Return the [X, Y] coordinate for the center point of the cell that contains the specified text.  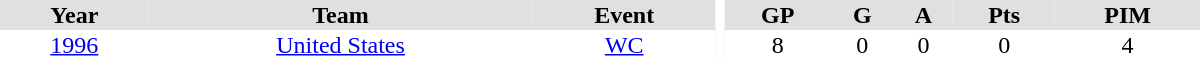
G [862, 15]
A [924, 15]
GP [778, 15]
1996 [74, 45]
PIM [1128, 15]
4 [1128, 45]
Year [74, 15]
WC [624, 45]
Event [624, 15]
Team [341, 15]
Pts [1004, 15]
8 [778, 45]
United States [341, 45]
